Extract the [X, Y] coordinate from the center of the cell holding the provided text.  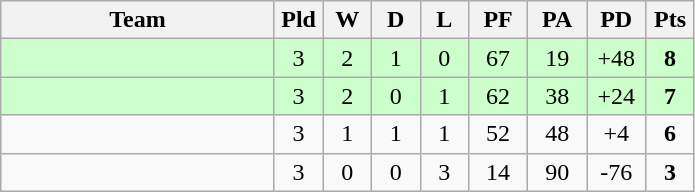
90 [558, 172]
-76 [616, 172]
14 [498, 172]
52 [498, 134]
67 [498, 58]
+48 [616, 58]
PA [558, 20]
PF [498, 20]
7 [670, 96]
38 [558, 96]
6 [670, 134]
8 [670, 58]
62 [498, 96]
Pld [298, 20]
48 [558, 134]
Team [138, 20]
19 [558, 58]
+4 [616, 134]
PD [616, 20]
Pts [670, 20]
L [444, 20]
W [348, 20]
+24 [616, 96]
D [396, 20]
